Find where the given text appears and provide that cell's center as (x, y) coordinate. 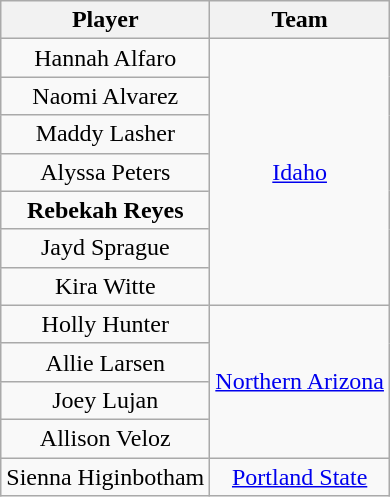
Player (106, 20)
Portland State (300, 477)
Idaho (300, 172)
Joey Lujan (106, 400)
Naomi Alvarez (106, 96)
Maddy Lasher (106, 134)
Kira Witte (106, 286)
Allison Veloz (106, 438)
Hannah Alfaro (106, 58)
Allie Larsen (106, 362)
Alyssa Peters (106, 172)
Northern Arizona (300, 381)
Holly Hunter (106, 324)
Jayd Sprague (106, 248)
Sienna Higinbotham (106, 477)
Rebekah Reyes (106, 210)
Team (300, 20)
